Determine the (x, y) coordinate at the center of the cell enclosing the given text.  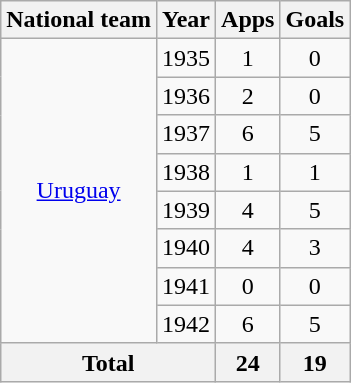
2 (248, 96)
19 (315, 362)
Uruguay (79, 191)
Total (108, 362)
1935 (186, 58)
1942 (186, 324)
3 (315, 248)
Goals (315, 20)
1936 (186, 96)
1937 (186, 134)
24 (248, 362)
Year (186, 20)
1941 (186, 286)
1939 (186, 210)
National team (79, 20)
1938 (186, 172)
Apps (248, 20)
1940 (186, 248)
